Determine the (X, Y) coordinate at the center of the cell enclosing the given text.  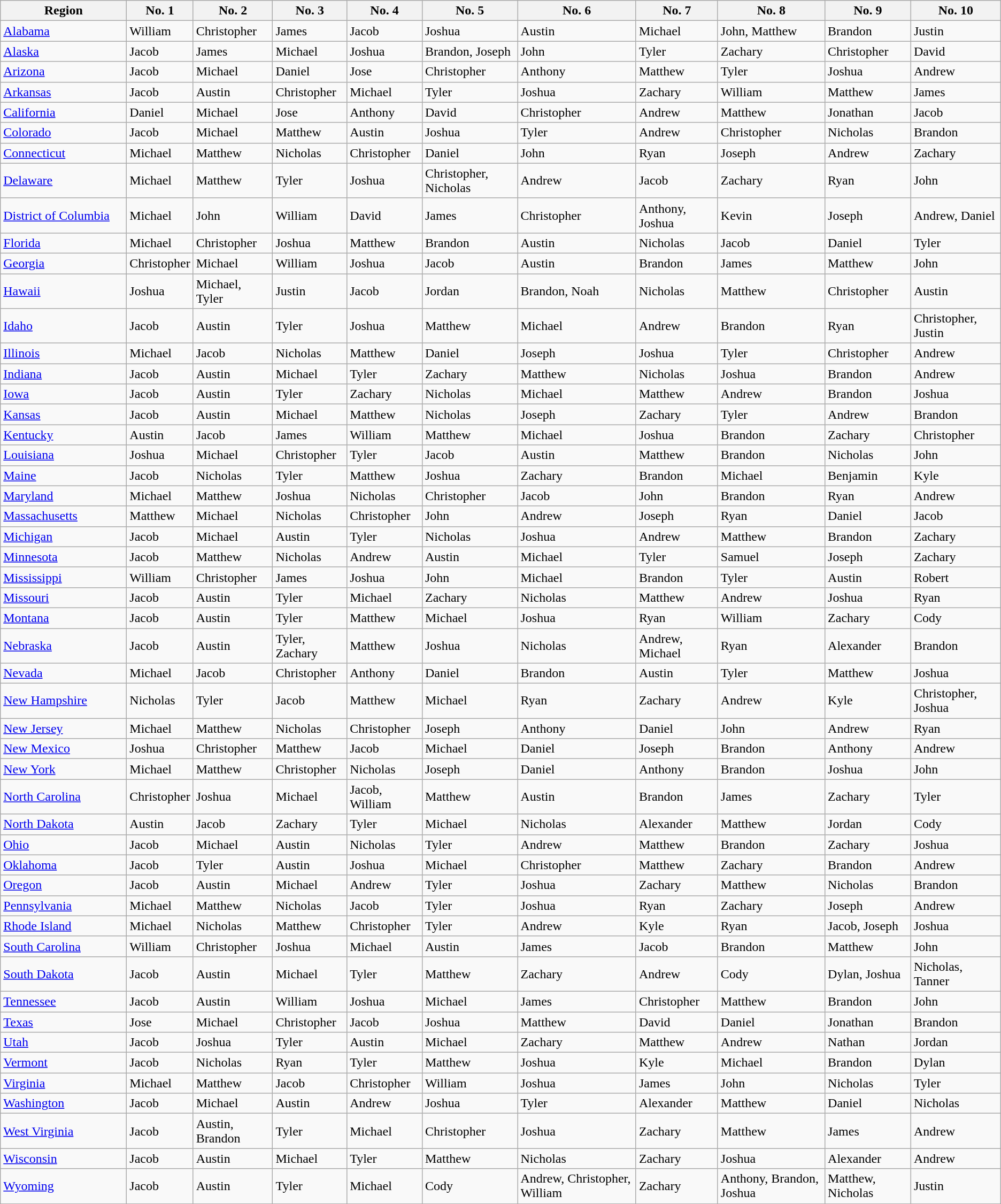
California (64, 112)
Missouri (64, 597)
No. 9 (868, 11)
Arizona (64, 72)
Mississippi (64, 577)
Brandon, Joseph (469, 51)
Brandon, Noah (576, 291)
Tennessee (64, 1001)
New York (64, 769)
Washington (64, 1103)
Iowa (64, 394)
South Dakota (64, 973)
Christopher, Justin (956, 326)
No. 5 (469, 11)
Andrew, Daniel (956, 215)
No. 2 (233, 11)
Kansas (64, 415)
Arkansas (64, 92)
Connecticut (64, 153)
Alabama (64, 31)
Minnesota (64, 557)
Kevin (771, 215)
Massachusetts (64, 516)
Maryland (64, 496)
Kentucky (64, 435)
Ohio (64, 845)
Oklahoma (64, 865)
Andrew, Michael (677, 645)
Virginia (64, 1083)
Benjamin (868, 476)
Tyler, Zachary (310, 645)
Nevada (64, 673)
Jacob, William (385, 797)
Alaska (64, 51)
No. 6 (576, 11)
Pennsylvania (64, 906)
Louisiana (64, 455)
Delaware (64, 181)
North Carolina (64, 797)
Matthew, Nicholas (868, 1186)
North Dakota (64, 824)
No. 8 (771, 11)
New Mexico (64, 749)
No. 3 (310, 11)
Christopher, Joshua (956, 701)
New Jersey (64, 728)
West Virginia (64, 1131)
Andrew, Christopher, William (576, 1186)
Vermont (64, 1063)
Rhode Island (64, 926)
Indiana (64, 374)
Florida (64, 243)
Dylan (956, 1063)
Oregon (64, 885)
John, Matthew (771, 31)
Georgia (64, 263)
District of Columbia (64, 215)
No. 10 (956, 11)
Jacob, Joseph (868, 926)
Texas (64, 1022)
Samuel (771, 557)
Hawaii (64, 291)
Anthony, Brandon, Joshua (771, 1186)
Michael, Tyler (233, 291)
Anthony, Joshua (677, 215)
Idaho (64, 326)
South Carolina (64, 946)
New Hampshire (64, 701)
Nebraska (64, 645)
Nicholas, Tanner (956, 973)
No. 4 (385, 11)
Christopher, Nicholas (469, 181)
No. 7 (677, 11)
Nathan (868, 1042)
Robert (956, 577)
Wisconsin (64, 1159)
Montana (64, 618)
Colorado (64, 133)
Maine (64, 476)
Illinois (64, 354)
Dylan, Joshua (868, 973)
No. 1 (160, 11)
Wyoming (64, 1186)
Utah (64, 1042)
Region (64, 11)
Austin, Brandon (233, 1131)
Michigan (64, 536)
